From the cell containing the given text, extract its center point as [x, y] coordinate. 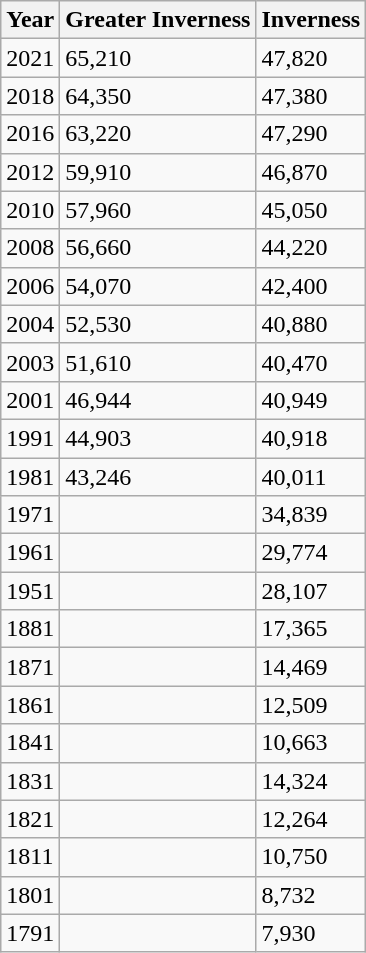
54,070 [158, 286]
47,380 [311, 96]
63,220 [158, 134]
1951 [30, 591]
1811 [30, 857]
12,509 [311, 705]
1801 [30, 895]
1861 [30, 705]
2001 [30, 400]
1831 [30, 781]
1991 [30, 438]
40,470 [311, 362]
2010 [30, 210]
Greater Inverness [158, 20]
Inverness [311, 20]
2003 [30, 362]
46,944 [158, 400]
46,870 [311, 172]
1841 [30, 743]
40,949 [311, 400]
56,660 [158, 248]
64,350 [158, 96]
1961 [30, 553]
45,050 [311, 210]
2004 [30, 324]
2008 [30, 248]
28,107 [311, 591]
42,400 [311, 286]
12,264 [311, 819]
10,750 [311, 857]
44,220 [311, 248]
2012 [30, 172]
2006 [30, 286]
43,246 [158, 477]
59,910 [158, 172]
34,839 [311, 515]
1981 [30, 477]
47,290 [311, 134]
57,960 [158, 210]
1971 [30, 515]
14,324 [311, 781]
47,820 [311, 58]
51,610 [158, 362]
Year [30, 20]
52,530 [158, 324]
2018 [30, 96]
1821 [30, 819]
14,469 [311, 667]
7,930 [311, 933]
2021 [30, 58]
8,732 [311, 895]
1871 [30, 667]
1881 [30, 629]
40,918 [311, 438]
2016 [30, 134]
17,365 [311, 629]
40,011 [311, 477]
44,903 [158, 438]
29,774 [311, 553]
65,210 [158, 58]
1791 [30, 933]
10,663 [311, 743]
40,880 [311, 324]
